Provide the [x, y] coordinate of the cell's center where the given text is located.  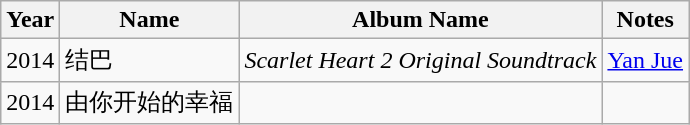
Year [30, 20]
Album Name [420, 20]
Name [150, 20]
结巴 [150, 60]
Notes [646, 20]
Yan Jue [646, 60]
由你开始的幸福 [150, 102]
Scarlet Heart 2 Original Soundtrack [420, 60]
